Return [X, Y] of the center of cell containing provided text 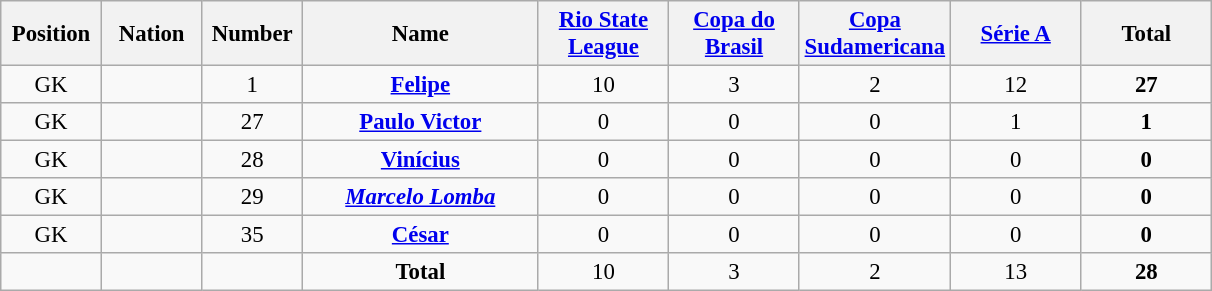
Nation [152, 34]
2 [874, 85]
35 [252, 235]
Paulo Victor [421, 122]
Felipe [421, 85]
Position [52, 34]
10 [604, 85]
Rio State League [604, 34]
César [421, 235]
Total [1146, 34]
Copa Sudamericana [874, 34]
28 [252, 160]
29 [252, 197]
Name [421, 34]
Copa do Brasil [734, 34]
12 [1016, 85]
Number [252, 34]
Série A [1016, 34]
Vinícius [421, 160]
Marcelo Lomba [421, 197]
3 [734, 85]
